Identify which cell holds the provided text, then report its [x, y] central coordinate. 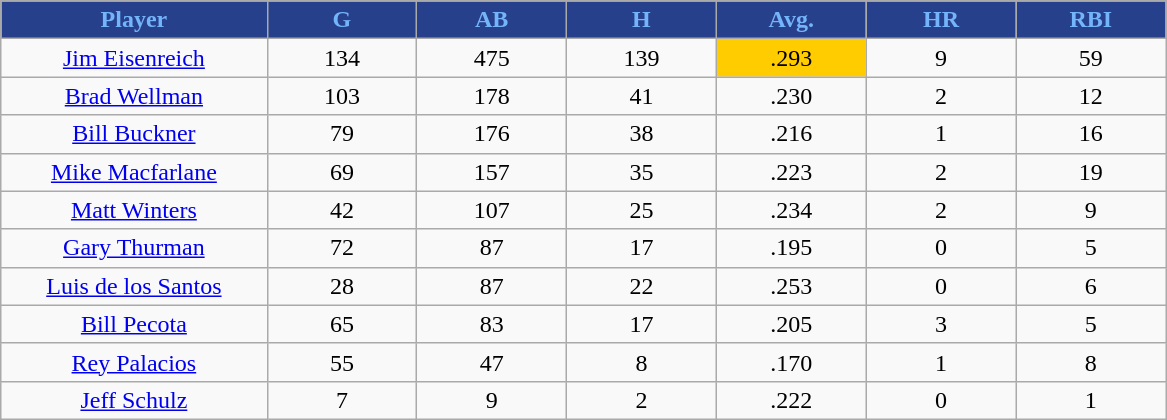
.253 [791, 286]
.222 [791, 400]
107 [492, 210]
19 [1091, 172]
.230 [791, 96]
3 [941, 324]
16 [1091, 134]
178 [492, 96]
Gary Thurman [134, 248]
6 [1091, 286]
AB [492, 20]
59 [1091, 58]
Bill Buckner [134, 134]
38 [642, 134]
Avg. [791, 20]
35 [642, 172]
157 [492, 172]
7 [342, 400]
.205 [791, 324]
475 [492, 58]
Mike Macfarlane [134, 172]
22 [642, 286]
Brad Wellman [134, 96]
12 [1091, 96]
83 [492, 324]
72 [342, 248]
Jim Eisenreich [134, 58]
Bill Pecota [134, 324]
.223 [791, 172]
41 [642, 96]
RBI [1091, 20]
Matt Winters [134, 210]
H [642, 20]
42 [342, 210]
G [342, 20]
65 [342, 324]
Luis de los Santos [134, 286]
.293 [791, 58]
Player [134, 20]
134 [342, 58]
79 [342, 134]
Rey Palacios [134, 362]
.216 [791, 134]
139 [642, 58]
.170 [791, 362]
Jeff Schulz [134, 400]
69 [342, 172]
47 [492, 362]
103 [342, 96]
HR [941, 20]
.234 [791, 210]
176 [492, 134]
28 [342, 286]
.195 [791, 248]
55 [342, 362]
25 [642, 210]
